Find where the given text appears and provide that cell's center as [x, y] coordinate. 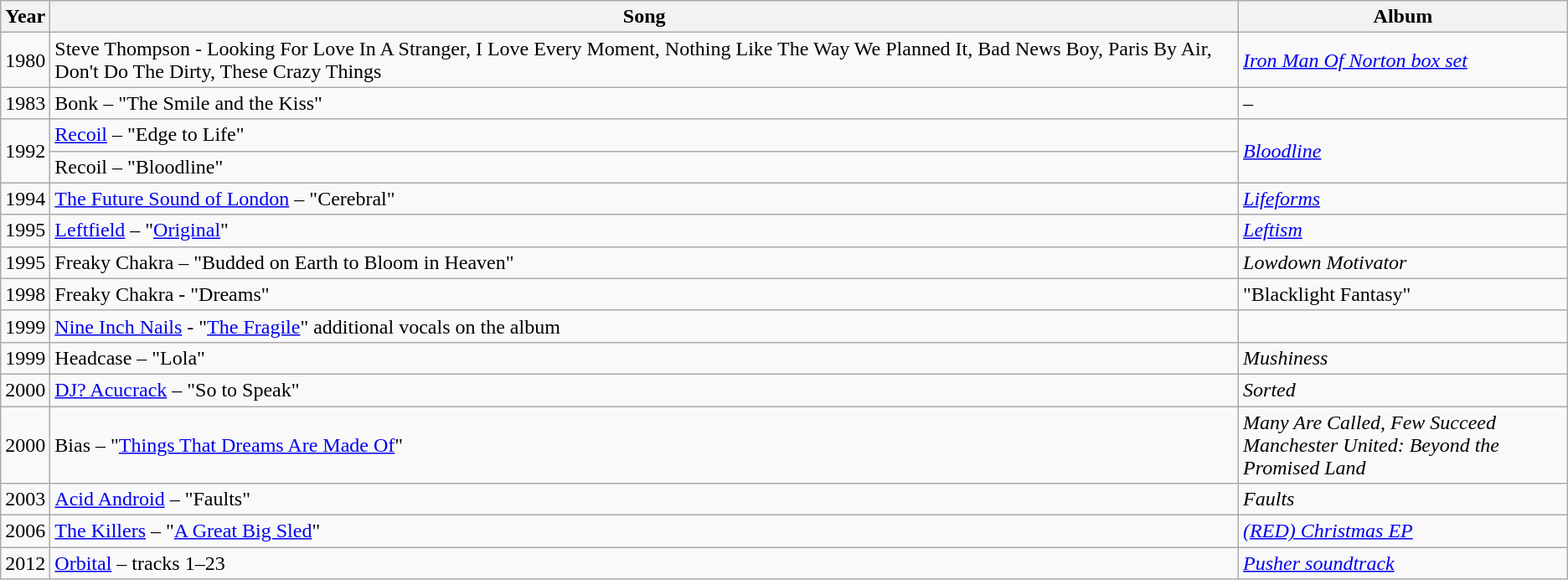
Faults [1404, 500]
Pusher soundtrack [1404, 563]
Many Are Called, Few SucceedManchester United: Beyond the Promised Land [1404, 444]
Year [25, 17]
"Blacklight Fantasy" [1404, 294]
1998 [25, 294]
2003 [25, 500]
Recoil – "Edge to Life" [645, 135]
Bias – "Things That Dreams Are Made Of" [645, 444]
Freaky Chakra – "Budded on Earth to Bloom in Heaven" [645, 262]
Acid Android – "Faults" [645, 500]
Freaky Chakra - "Dreams" [645, 294]
– [1404, 103]
Song [645, 17]
Iron Man Of Norton box set [1404, 60]
Lifeforms [1404, 199]
Nine Inch Nails - "The Fragile" additional vocals on the album [645, 326]
2012 [25, 563]
Lowdown Motivator [1404, 262]
Album [1404, 17]
DJ? Acucrack – "So to Speak" [645, 390]
Orbital – tracks 1–23 [645, 563]
(RED) Christmas EP [1404, 531]
Headcase – "Lola" [645, 358]
Bloodline [1404, 151]
1994 [25, 199]
Recoil – "Bloodline" [645, 167]
Mushiness [1404, 358]
1980 [25, 60]
The Killers – "A Great Big Sled" [645, 531]
Bonk – "The Smile and the Kiss" [645, 103]
Leftism [1404, 230]
Leftfield – "Original" [645, 230]
1983 [25, 103]
1992 [25, 151]
2006 [25, 531]
Sorted [1404, 390]
The Future Sound of London – "Cerebral" [645, 199]
